Find where the given text appears and provide that cell's center as [x, y] coordinate. 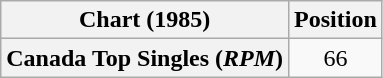
66 [336, 58]
Position [336, 20]
Chart (1985) [145, 20]
Canada Top Singles (RPM) [145, 58]
